From the cell containing the given text, extract its center point as [x, y] coordinate. 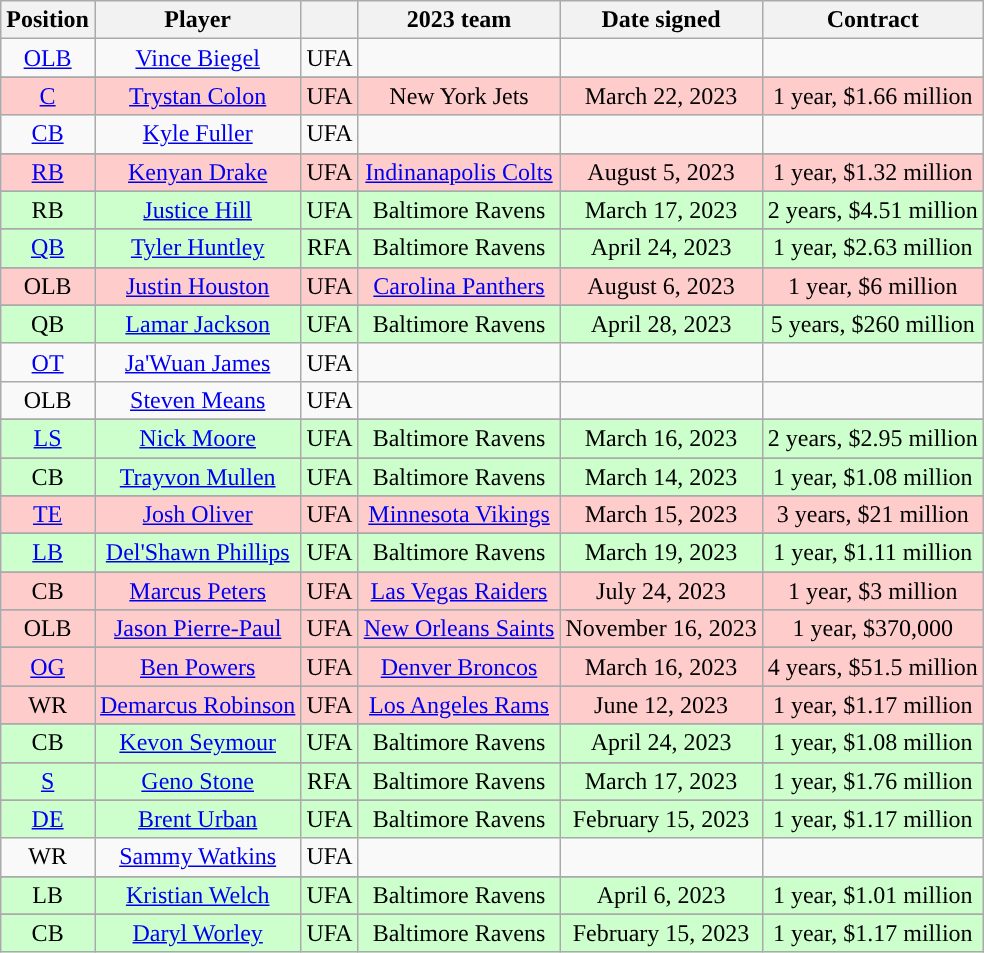
Josh Oliver [197, 515]
Carolina Panthers [459, 286]
August 6, 2023 [661, 286]
New York Jets [459, 96]
5 years, $260 million [872, 324]
Justin Houston [197, 286]
August 5, 2023 [661, 172]
Kyle Fuller [197, 134]
Demarcus Robinson [197, 705]
Ben Powers [197, 667]
1 year, $1.11 million [872, 553]
Trayvon Mullen [197, 477]
Los Angeles Rams [459, 705]
1 year, $2.63 million [872, 248]
Geno Stone [197, 781]
Jason Pierre-Paul [197, 629]
Brent Urban [197, 819]
Daryl Worley [197, 933]
1 year, $1.76 million [872, 781]
1 year, $1.32 million [872, 172]
3 years, $21 million [872, 515]
Sammy Watkins [197, 857]
1 year, $3 million [872, 591]
Nick Moore [197, 438]
April 28, 2023 [661, 324]
November 16, 2023 [661, 629]
LS [48, 438]
Las Vegas Raiders [459, 591]
Indinanapolis Colts [459, 172]
March 19, 2023 [661, 553]
Kenyan Drake [197, 172]
C [48, 96]
Position [48, 20]
Ja'Wuan James [197, 362]
Date signed [661, 20]
New Orleans Saints [459, 629]
Del'Shawn Phillips [197, 553]
OT [48, 362]
March 15, 2023 [661, 515]
Justice Hill [197, 210]
Kevon Seymour [197, 743]
DE [48, 819]
March 14, 2023 [661, 477]
July 24, 2023 [661, 591]
April 6, 2023 [661, 895]
Vince Biegel [197, 58]
2 years, $2.95 million [872, 438]
Minnesota Vikings [459, 515]
1 year, $1.66 million [872, 96]
1 year, $370,000 [872, 629]
Contract [872, 20]
Denver Broncos [459, 667]
4 years, $51.5 million [872, 667]
Tyler Huntley [197, 248]
OG [48, 667]
2 years, $4.51 million [872, 210]
1 year, $1.01 million [872, 895]
TE [48, 515]
Kristian Welch [197, 895]
Player [197, 20]
Steven Means [197, 400]
Trystan Colon [197, 96]
S [48, 781]
June 12, 2023 [661, 705]
2023 team [459, 20]
March 22, 2023 [661, 96]
1 year, $6 million [872, 286]
Lamar Jackson [197, 324]
Marcus Peters [197, 591]
